Identify which cell holds the provided text, then report its (x, y) central coordinate. 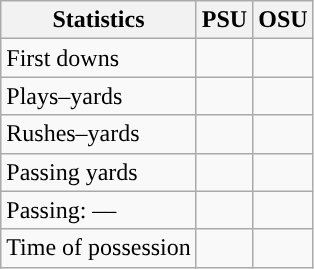
Plays–yards (99, 96)
Rushes–yards (99, 134)
Passing: –– (99, 210)
First downs (99, 58)
OSU (283, 20)
Passing yards (99, 172)
PSU (224, 20)
Time of possession (99, 248)
Statistics (99, 20)
